Determine the (x, y) coordinate at the center of the cell enclosing the given text.  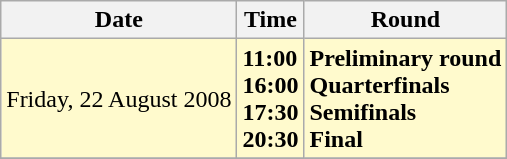
Round (406, 20)
Date (119, 20)
Time (270, 20)
Preliminary roundQuarterfinalsSemifinalsFinal (406, 98)
Friday, 22 August 2008 (119, 98)
11:0016:0017:3020:30 (270, 98)
